Detect which cell encompasses the target text, then output its [X, Y] center coordinate. 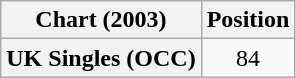
Position [248, 20]
84 [248, 58]
Chart (2003) [101, 20]
UK Singles (OCC) [101, 58]
